Search for the cell housing the specified text and yield its (x, y) center coordinate. 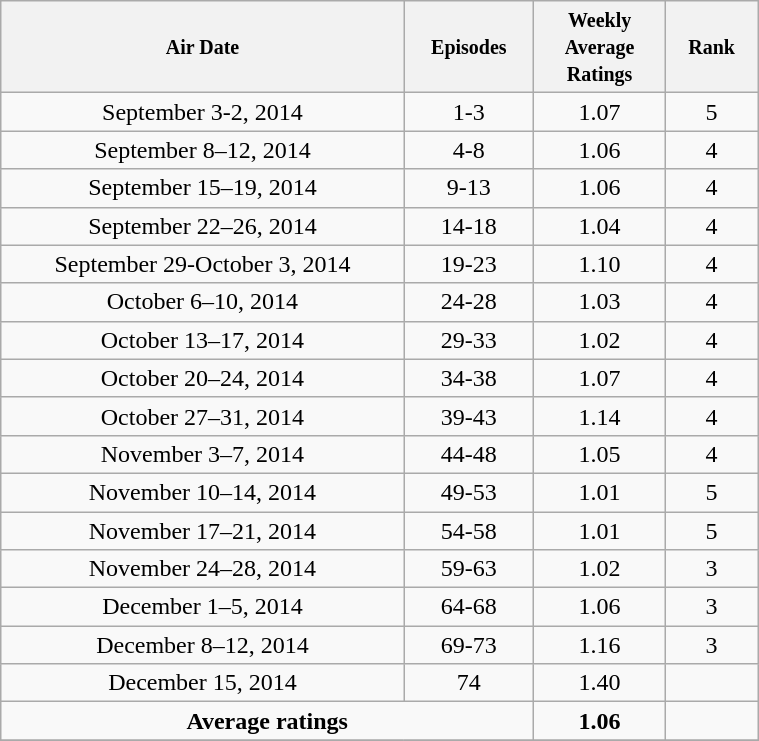
24-28 (468, 302)
74 (468, 683)
November 17–21, 2014 (202, 531)
4-8 (468, 150)
Air Date (202, 47)
1-3 (468, 112)
November 3–7, 2014 (202, 454)
Rank (712, 47)
9-13 (468, 188)
1.10 (600, 264)
October 6–10, 2014 (202, 302)
September 8–12, 2014 (202, 150)
1.16 (600, 645)
1.05 (600, 454)
Weekly Average Ratings (600, 47)
December 8–12, 2014 (202, 645)
14-18 (468, 226)
Average ratings (268, 721)
December 15, 2014 (202, 683)
39-43 (468, 416)
44-48 (468, 454)
69-73 (468, 645)
1.04 (600, 226)
54-58 (468, 531)
1.03 (600, 302)
29-33 (468, 340)
64-68 (468, 607)
Episodes (468, 47)
October 20–24, 2014 (202, 378)
September 3-2, 2014 (202, 112)
1.14 (600, 416)
1.40 (600, 683)
October 13–17, 2014 (202, 340)
49-53 (468, 492)
November 24–28, 2014 (202, 569)
December 1–5, 2014 (202, 607)
59-63 (468, 569)
34-38 (468, 378)
September 15–19, 2014 (202, 188)
October 27–31, 2014 (202, 416)
19-23 (468, 264)
November 10–14, 2014 (202, 492)
September 22–26, 2014 (202, 226)
September 29-October 3, 2014 (202, 264)
